Scan for the cell matching the given text and deliver its [X, Y] coordinate at center. 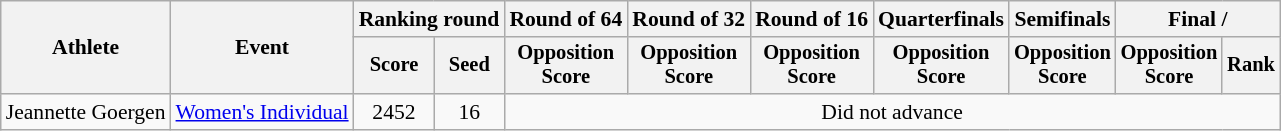
Round of 32 [688, 19]
Rank [1251, 66]
Did not advance [892, 112]
Semifinals [1062, 19]
Seed [469, 66]
Event [262, 48]
Score [394, 66]
16 [469, 112]
Final / [1198, 19]
Women's Individual [262, 112]
2452 [394, 112]
Jeannette Goergen [86, 112]
Quarterfinals [941, 19]
Round of 64 [566, 19]
Athlete [86, 48]
Round of 16 [812, 19]
Ranking round [430, 19]
